From the cell containing the given text, extract its center point as [x, y] coordinate. 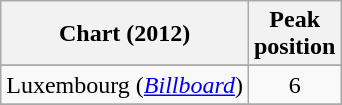
Luxembourg (Billboard) [125, 85]
Peakposition [294, 34]
Chart (2012) [125, 34]
6 [294, 85]
